Output the [x, y] coordinate of the center of the cell containing the given text.  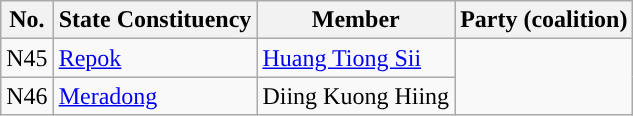
Huang Tiong Sii [356, 58]
Meradong [155, 96]
N45 [27, 58]
No. [27, 20]
Party (coalition) [544, 20]
Diing Kuong Hiing [356, 96]
N46 [27, 96]
Repok [155, 58]
Member [356, 20]
State Constituency [155, 20]
